Capture the cell that displays the provided text and extract its (x, y) central coordinate. 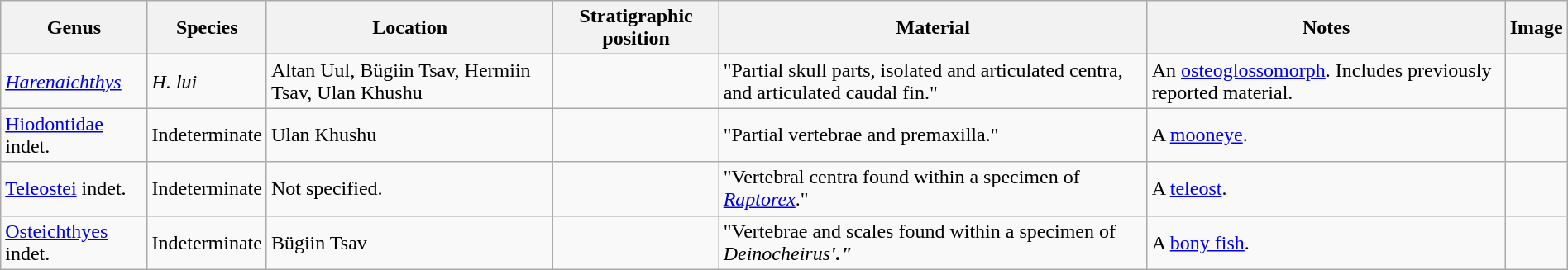
Material (933, 28)
A bony fish. (1327, 243)
H. lui (207, 81)
Not specified. (410, 188)
Hiodontidae indet. (74, 135)
Image (1537, 28)
Species (207, 28)
"Partial skull parts, isolated and articulated centra, and articulated caudal fin." (933, 81)
Altan Uul, Bügiin Tsav, Hermiin Tsav, Ulan Khushu (410, 81)
Osteichthyes indet. (74, 243)
Bügiin Tsav (410, 243)
Notes (1327, 28)
"Vertebrae and scales found within a specimen of Deinocheirus'." (933, 243)
Teleostei indet. (74, 188)
Stratigraphic position (636, 28)
A mooneye. (1327, 135)
A teleost. (1327, 188)
Genus (74, 28)
"Vertebral centra found within a specimen of Raptorex." (933, 188)
An osteoglossomorph. Includes previously reported material. (1327, 81)
"Partial vertebrae and premaxilla." (933, 135)
Harenaichthys (74, 81)
Location (410, 28)
Ulan Khushu (410, 135)
